Output the (X, Y) coordinate of the center of the cell containing the given text.  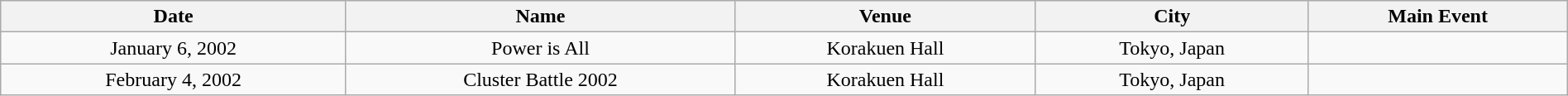
Date (174, 17)
February 4, 2002 (174, 79)
City (1172, 17)
Main Event (1437, 17)
January 6, 2002 (174, 48)
Name (540, 17)
Venue (885, 17)
Power is All (540, 48)
Cluster Battle 2002 (540, 79)
